Provide the (x, y) coordinate of the cell's center where the given text is located.  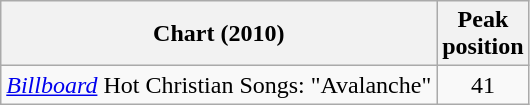
Billboard Hot Christian Songs: "Avalanche" (219, 85)
Chart (2010) (219, 34)
Peakposition (483, 34)
41 (483, 85)
